Capture the cell that displays the provided text and extract its (X, Y) central coordinate. 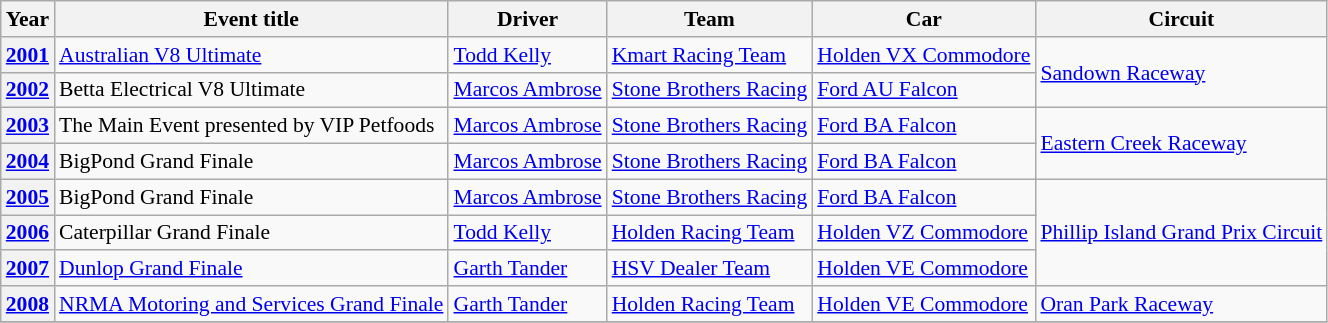
2005 (28, 197)
HSV Dealer Team (710, 269)
2002 (28, 90)
Dunlop Grand Finale (251, 269)
Driver (527, 19)
2004 (28, 162)
Holden VZ Commodore (924, 233)
Australian V8 Ultimate (251, 55)
Holden VX Commodore (924, 55)
Year (28, 19)
The Main Event presented by VIP Petfoods (251, 126)
Team (710, 19)
2001 (28, 55)
Oran Park Raceway (1181, 304)
2007 (28, 269)
Ford AU Falcon (924, 90)
Betta Electrical V8 Ultimate (251, 90)
Sandown Raceway (1181, 72)
NRMA Motoring and Services Grand Finale (251, 304)
Circuit (1181, 19)
2006 (28, 233)
Eastern Creek Raceway (1181, 144)
2003 (28, 126)
Event title (251, 19)
Car (924, 19)
2008 (28, 304)
Phillip Island Grand Prix Circuit (1181, 232)
Caterpillar Grand Finale (251, 233)
Kmart Racing Team (710, 55)
